Return (X, Y) of the center of cell containing provided text 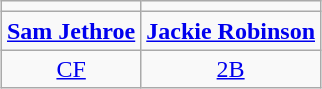
Sam Jethroe (70, 31)
Jackie Robinson (231, 31)
CF (70, 69)
2B (231, 69)
